Identify which cell holds the provided text, then report its (x, y) central coordinate. 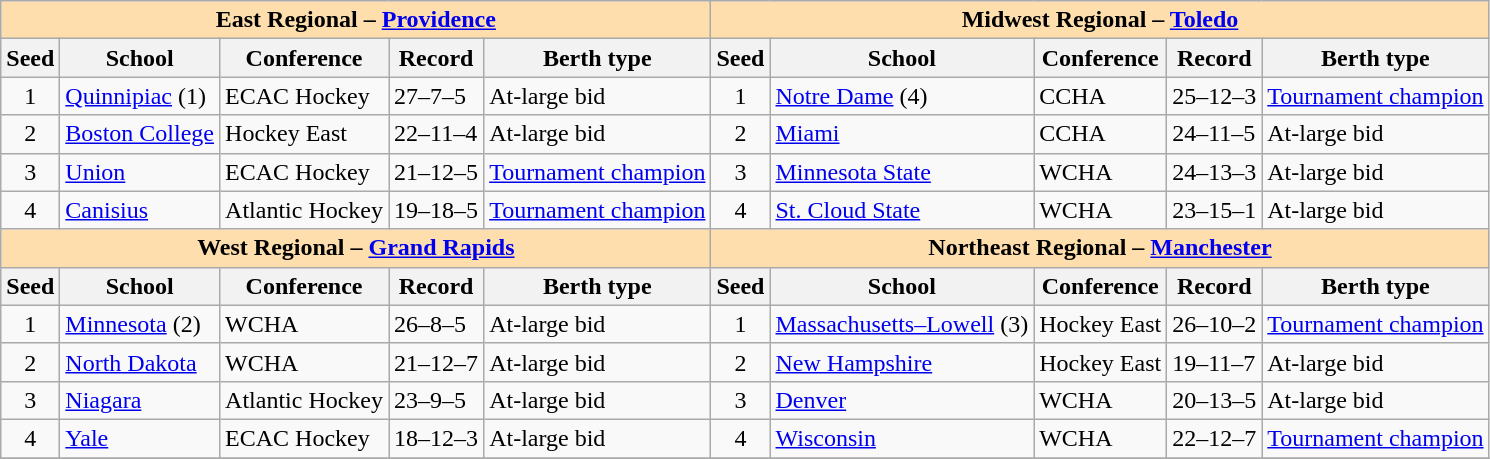
Boston College (140, 134)
22–11–4 (436, 134)
New Hampshire (902, 362)
23–15–1 (1214, 210)
West Regional – Grand Rapids (356, 248)
Union (140, 172)
21–12–5 (436, 172)
23–9–5 (436, 400)
Minnesota State (902, 172)
20–13–5 (1214, 400)
21–12–7 (436, 362)
22–12–7 (1214, 438)
24–13–3 (1214, 172)
Canisius (140, 210)
24–11–5 (1214, 134)
Wisconsin (902, 438)
Quinnipiac (1) (140, 96)
East Regional – Providence (356, 20)
25–12–3 (1214, 96)
Northeast Regional – Manchester (1100, 248)
Miami (902, 134)
27–7–5 (436, 96)
26–10–2 (1214, 324)
18–12–3 (436, 438)
North Dakota (140, 362)
Yale (140, 438)
Niagara (140, 400)
St. Cloud State (902, 210)
Midwest Regional – Toledo (1100, 20)
Massachusetts–Lowell (3) (902, 324)
Minnesota (2) (140, 324)
Notre Dame (4) (902, 96)
19–18–5 (436, 210)
26–8–5 (436, 324)
Denver (902, 400)
19–11–7 (1214, 362)
